Capture the cell that displays the provided text and extract its [x, y] central coordinate. 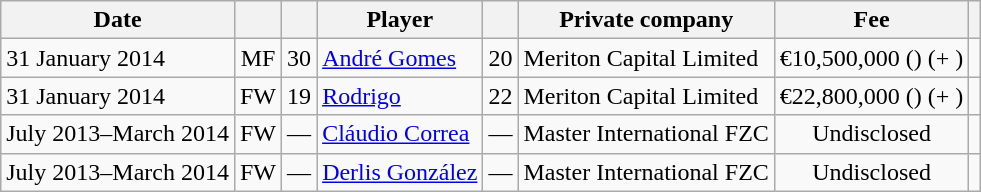
André Gomes [400, 58]
Derlis González [400, 172]
30 [300, 58]
Fee [872, 20]
€22,800,000 () (+ ) [872, 96]
MF [258, 58]
19 [300, 96]
22 [500, 96]
€10,500,000 () (+ ) [872, 58]
Cláudio Correa [400, 134]
Date [118, 20]
Player [400, 20]
20 [500, 58]
Private company [646, 20]
Rodrigo [400, 96]
